Capture the cell that displays the provided text and extract its [x, y] central coordinate. 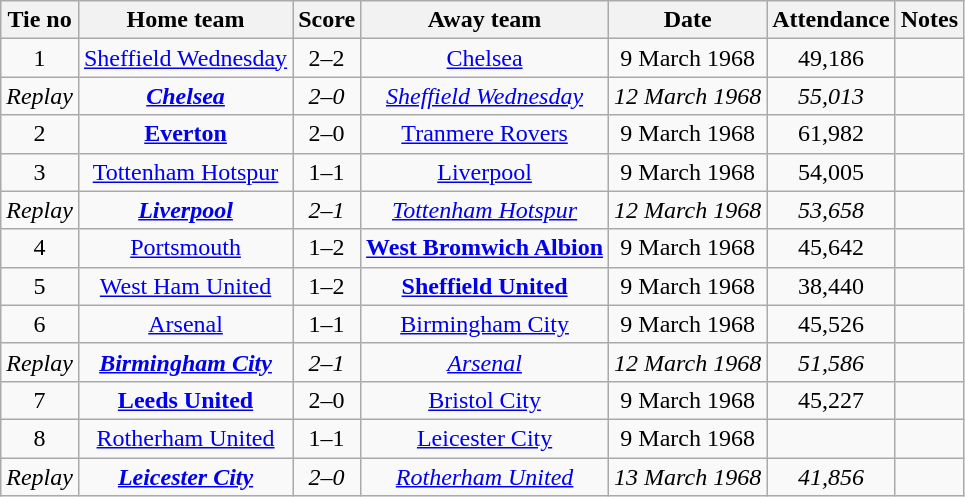
54,005 [831, 172]
Notes [929, 20]
Sheffield United [485, 286]
West Ham United [185, 286]
13 March 1968 [688, 477]
5 [40, 286]
49,186 [831, 58]
Attendance [831, 20]
55,013 [831, 96]
4 [40, 248]
6 [40, 324]
53,658 [831, 210]
Date [688, 20]
2 [40, 134]
Home team [185, 20]
Leeds United [185, 400]
Bristol City [485, 400]
West Bromwich Albion [485, 248]
Score [327, 20]
2–2 [327, 58]
Away team [485, 20]
38,440 [831, 286]
Tranmere Rovers [485, 134]
45,227 [831, 400]
45,642 [831, 248]
8 [40, 438]
1 [40, 58]
61,982 [831, 134]
Portsmouth [185, 248]
7 [40, 400]
Everton [185, 134]
41,856 [831, 477]
51,586 [831, 362]
Tie no [40, 20]
45,526 [831, 324]
3 [40, 172]
